Return the [x, y] coordinate for the center point of the cell that contains the specified text.  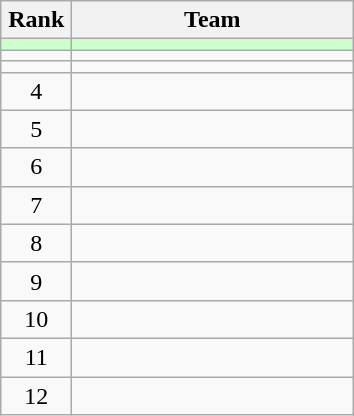
Team [212, 20]
9 [36, 281]
Rank [36, 20]
11 [36, 357]
12 [36, 395]
5 [36, 129]
7 [36, 205]
8 [36, 243]
4 [36, 91]
10 [36, 319]
6 [36, 167]
